Determine the (x, y) coordinate at the center of the cell enclosing the given text.  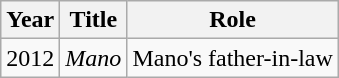
Mano (94, 58)
2012 (30, 58)
Title (94, 20)
Mano's father-in-law (233, 58)
Role (233, 20)
Year (30, 20)
